For the text-containing cell, return its midpoint in (x, y) coordinate format. 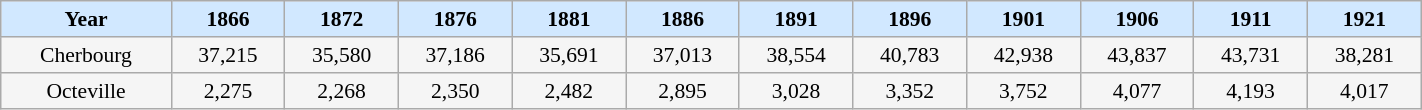
2,895 (683, 91)
35,691 (569, 55)
1911 (1251, 19)
1891 (796, 19)
3,028 (796, 91)
4,077 (1137, 91)
1921 (1364, 19)
1872 (342, 19)
1886 (683, 19)
1876 (455, 19)
43,837 (1137, 55)
4,017 (1364, 91)
Year (86, 19)
Cherbourg (86, 55)
1906 (1137, 19)
42,938 (1024, 55)
2,482 (569, 91)
4,193 (1251, 91)
43,731 (1251, 55)
2,275 (228, 91)
1896 (910, 19)
37,186 (455, 55)
1901 (1024, 19)
2,350 (455, 91)
3,352 (910, 91)
1866 (228, 19)
37,215 (228, 55)
38,281 (1364, 55)
2,268 (342, 91)
Octeville (86, 91)
1881 (569, 19)
37,013 (683, 55)
35,580 (342, 55)
38,554 (796, 55)
40,783 (910, 55)
3,752 (1024, 91)
